Capture the cell that displays the provided text and extract its [x, y] central coordinate. 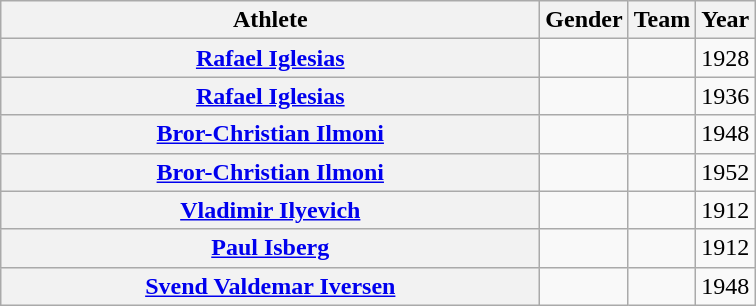
Svend Valdemar Iversen [270, 286]
Gender [584, 20]
1928 [726, 58]
Vladimir Ilyevich [270, 210]
Athlete [270, 20]
Year [726, 20]
1936 [726, 96]
1952 [726, 172]
Paul Isberg [270, 248]
Team [662, 20]
